Identify which cell holds the provided text, then report its (x, y) central coordinate. 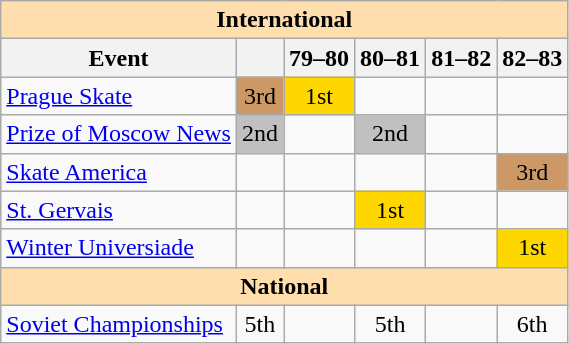
Event (119, 58)
79–80 (320, 58)
International (284, 20)
Skate America (119, 172)
82–83 (532, 58)
Prize of Moscow News (119, 134)
Winter Universiade (119, 248)
St. Gervais (119, 210)
81–82 (462, 58)
Soviet Championships (119, 324)
6th (532, 324)
80–81 (390, 58)
National (284, 286)
Prague Skate (119, 96)
